From the cell containing the given text, extract its center point as (x, y) coordinate. 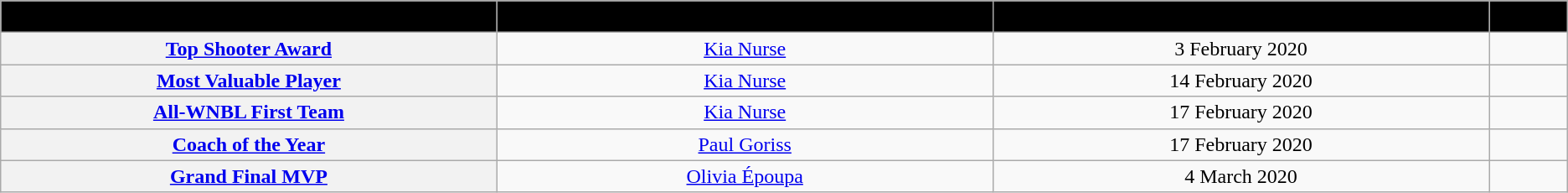
Coach of the Year (249, 144)
4 March 2020 (1240, 176)
Paul Goriss (745, 144)
Most Valuable Player (249, 81)
All-WNBL First Team (249, 112)
Top Shooter Award (249, 49)
Olivia Époupa (745, 176)
Date (1240, 17)
14 February 2020 (1240, 81)
Award (249, 17)
Grand Final MVP (249, 176)
3 February 2020 (1240, 49)
Ref. (1529, 17)
Recipient (745, 17)
